Scan for the cell matching the given text and deliver its (X, Y) coordinate at center. 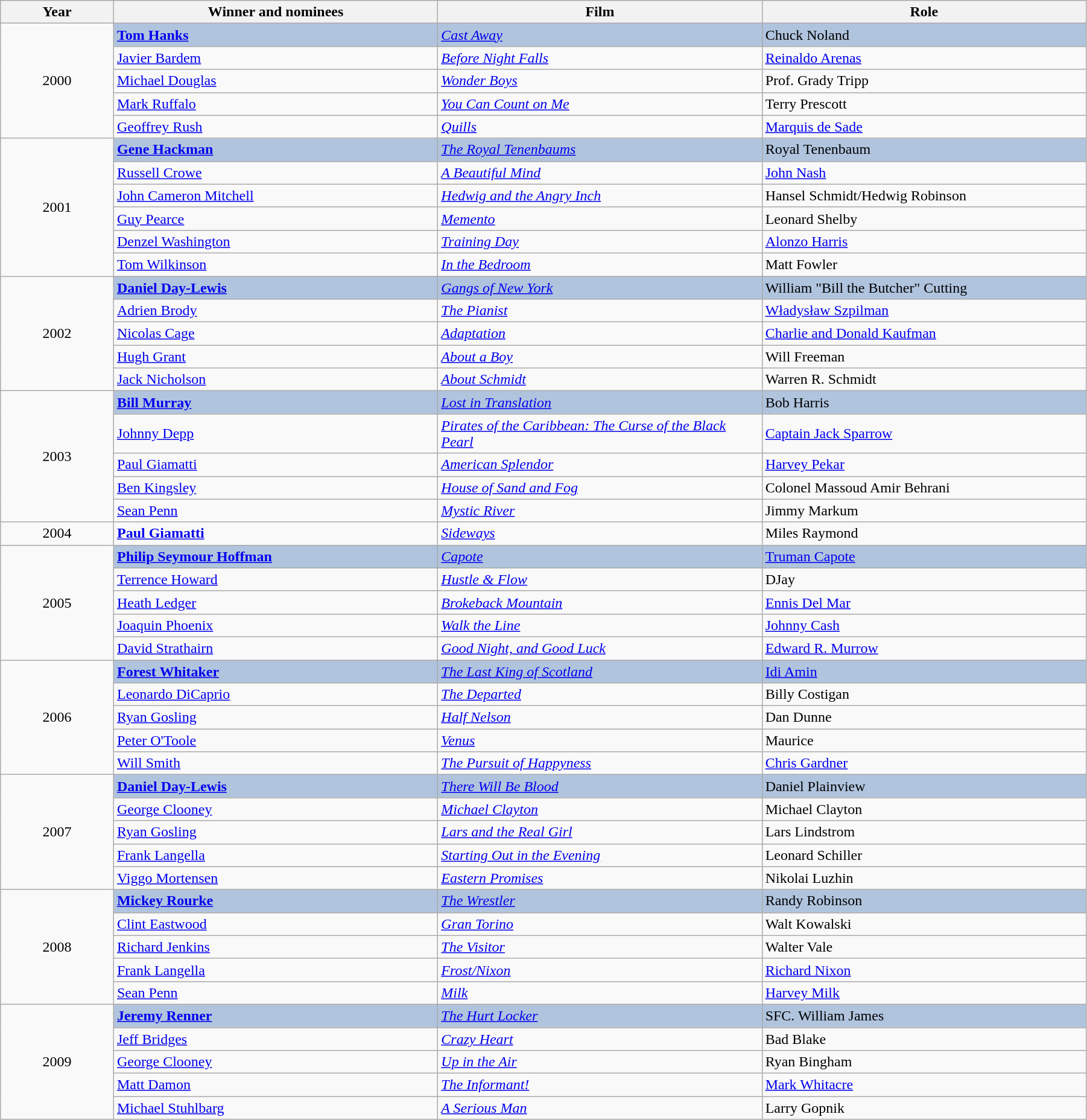
Walter Vale (924, 947)
Harvey Pekar (924, 465)
Władysław Szpilman (924, 311)
Marquis de Sade (924, 127)
2007 (57, 832)
Warren R. Schmidt (924, 380)
Daniel Plainview (924, 786)
Mystic River (600, 511)
House of Sand and Fog (600, 488)
2008 (57, 947)
Leonard Shelby (924, 218)
Guy Pearce (275, 218)
Alonzo Harris (924, 241)
Charlie and Donald Kaufman (924, 334)
Nicolas Cage (275, 334)
Before Night Falls (600, 58)
Clint Eastwood (275, 924)
Javier Bardem (275, 58)
Jimmy Markum (924, 511)
Leonardo DiCaprio (275, 695)
Harvey Milk (924, 993)
Adaptation (600, 334)
The Informant! (600, 1085)
Captain Jack Sparrow (924, 433)
Lars and the Real Girl (600, 832)
2001 (57, 207)
Winner and nominees (275, 12)
Year (57, 12)
Cast Away (600, 35)
Edward R. Murrow (924, 648)
Maurice (924, 740)
Capote (600, 556)
2004 (57, 533)
About a Boy (600, 357)
Terrence Howard (275, 579)
Pirates of the Caribbean: The Curse of the Black Pearl (600, 433)
Memento (600, 218)
Starting Out in the Evening (600, 855)
Terry Prescott (924, 104)
Leonard Schiller (924, 855)
Forest Whitaker (275, 672)
Ryan Bingham (924, 1062)
Larry Gopnik (924, 1108)
Bob Harris (924, 402)
Denzel Washington (275, 241)
Adrien Brody (275, 311)
You Can Count on Me (600, 104)
The Pianist (600, 311)
Venus (600, 740)
The Departed (600, 695)
Michael Stuhlbarg (275, 1108)
Tom Hanks (275, 35)
Lost in Translation (600, 402)
The Last King of Scotland (600, 672)
The Royal Tenenbaums (600, 150)
Quills (600, 127)
Half Nelson (600, 717)
Walk the Line (600, 625)
2002 (57, 334)
Chuck Noland (924, 35)
Matt Damon (275, 1085)
Heath Ledger (275, 602)
About Schmidt (600, 380)
There Will Be Blood (600, 786)
Matt Fowler (924, 264)
John Nash (924, 173)
John Cameron Mitchell (275, 196)
DJay (924, 579)
Tom Wilkinson (275, 264)
Michael Douglas (275, 81)
Gran Torino (600, 924)
Ben Kingsley (275, 488)
Milk (600, 993)
2000 (57, 81)
2003 (57, 456)
Colonel Massoud Amir Behrani (924, 488)
Up in the Air (600, 1062)
Truman Capote (924, 556)
2009 (57, 1061)
David Strathairn (275, 648)
American Splendor (600, 465)
Randy Robinson (924, 901)
A Serious Man (600, 1108)
Jeff Bridges (275, 1039)
Jack Nicholson (275, 380)
Prof. Grady Tripp (924, 81)
Role (924, 12)
Mickey Rourke (275, 901)
Bad Blake (924, 1039)
Bill Murray (275, 402)
In the Bedroom (600, 264)
Idi Amin (924, 672)
The Wrestler (600, 901)
2005 (57, 602)
Joaquin Phoenix (275, 625)
Viggo Mortensen (275, 878)
Philip Seymour Hoffman (275, 556)
Ennis Del Mar (924, 602)
2006 (57, 717)
Reinaldo Arenas (924, 58)
A Beautiful Mind (600, 173)
Peter O'Toole (275, 740)
Richard Nixon (924, 970)
Training Day (600, 241)
Mark Ruffalo (275, 104)
The Visitor (600, 947)
Dan Dunne (924, 717)
Gangs of New York (600, 288)
Geoffrey Rush (275, 127)
Chris Gardner (924, 763)
Hugh Grant (275, 357)
SFC. William James (924, 1016)
Mark Whitacre (924, 1085)
The Pursuit of Happyness (600, 763)
Johnny Cash (924, 625)
Good Night, and Good Luck (600, 648)
Russell Crowe (275, 173)
William "Bill the Butcher" Cutting (924, 288)
Will Freeman (924, 357)
Eastern Promises (600, 878)
Crazy Heart (600, 1039)
Nikolai Luzhin (924, 878)
Hedwig and the Angry Inch (600, 196)
Lars Lindstrom (924, 832)
Frost/Nixon (600, 970)
Hansel Schmidt/Hedwig Robinson (924, 196)
Johnny Depp (275, 433)
Walt Kowalski (924, 924)
Film (600, 12)
Sideways (600, 533)
Jeremy Renner (275, 1016)
Royal Tenenbaum (924, 150)
Billy Costigan (924, 695)
Hustle & Flow (600, 579)
Gene Hackman (275, 150)
Will Smith (275, 763)
The Hurt Locker (600, 1016)
Richard Jenkins (275, 947)
Miles Raymond (924, 533)
Wonder Boys (600, 81)
Brokeback Mountain (600, 602)
